Detect which cell encompasses the target text, then output its [X, Y] center coordinate. 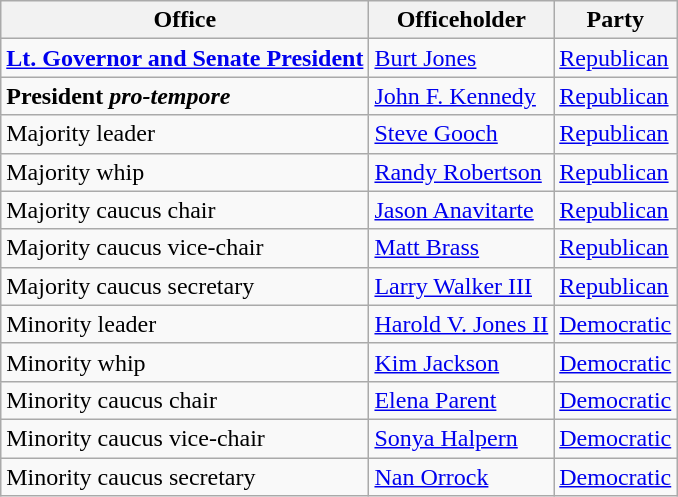
President pro-tempore [185, 96]
Sonya Halpern [462, 438]
Majority caucus secretary [185, 286]
Minority whip [185, 362]
Randy Robertson [462, 172]
Minority leader [185, 324]
Harold V. Jones II [462, 324]
Party [616, 20]
Lt. Governor and Senate President [185, 58]
Minority caucus chair [185, 400]
Majority caucus vice-chair [185, 248]
Elena Parent [462, 400]
Office [185, 20]
Majority whip [185, 172]
Officeholder [462, 20]
Matt Brass [462, 248]
Minority caucus secretary [185, 477]
Steve Gooch [462, 134]
Majority leader [185, 134]
Burt Jones [462, 58]
Nan Orrock [462, 477]
Kim Jackson [462, 362]
Majority caucus chair [185, 210]
Jason Anavitarte [462, 210]
John F. Kennedy [462, 96]
Larry Walker III [462, 286]
Minority caucus vice-chair [185, 438]
